For the text-containing cell, return its midpoint in (X, Y) coordinate format. 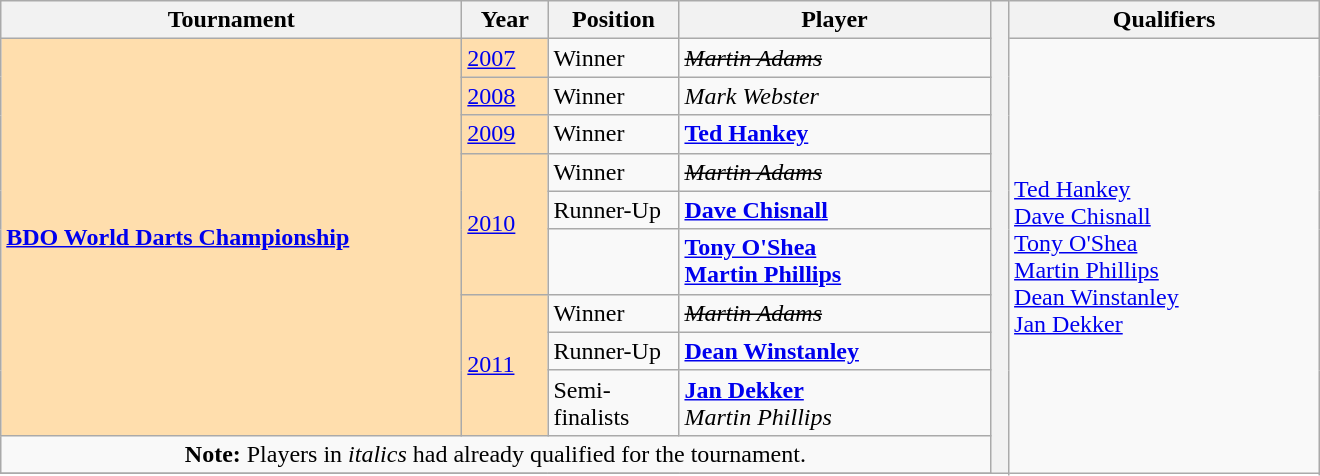
Dean Winstanley (834, 351)
Semi-finalists (614, 402)
Tony O'Shea Martin Phillips (834, 262)
Dave Chisnall (834, 210)
Qualifiers (1164, 20)
Player (834, 20)
Mark Webster (834, 96)
2007 (505, 58)
Jan Dekker Martin Phillips (834, 402)
BDO World Darts Championship (232, 238)
Ted Hankey (834, 134)
2011 (505, 364)
2010 (505, 224)
2009 (505, 134)
2008 (505, 96)
Ted Hankey Dave Chisnall Tony O'Shea Martin Phillips Dean Winstanley Jan Dekker (1164, 256)
Position (614, 20)
Note: Players in italics had already qualified for the tournament. (496, 454)
Tournament (232, 20)
Year (505, 20)
